Provide the (x, y) coordinate of the cell's center where the given text is located.  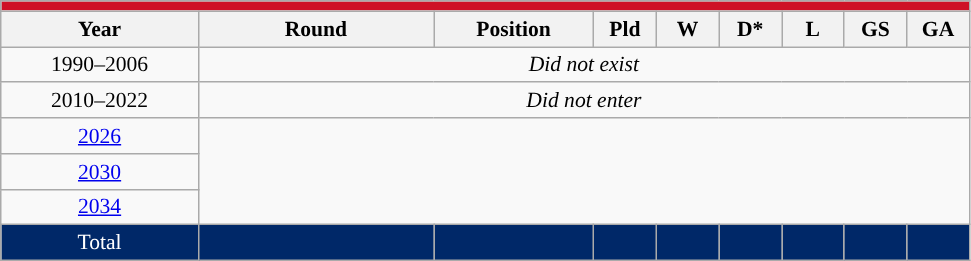
Did not exist (584, 65)
Total (100, 243)
L (814, 29)
Did not enter (584, 101)
1990–2006 (100, 65)
Position (514, 29)
2030 (100, 172)
W (688, 29)
Pld (626, 29)
2010–2022 (100, 101)
D* (750, 29)
Year (100, 29)
Round (316, 29)
2026 (100, 136)
2034 (100, 207)
GS (876, 29)
GA (938, 29)
